Find where the given text appears and provide that cell's center as (X, Y) coordinate. 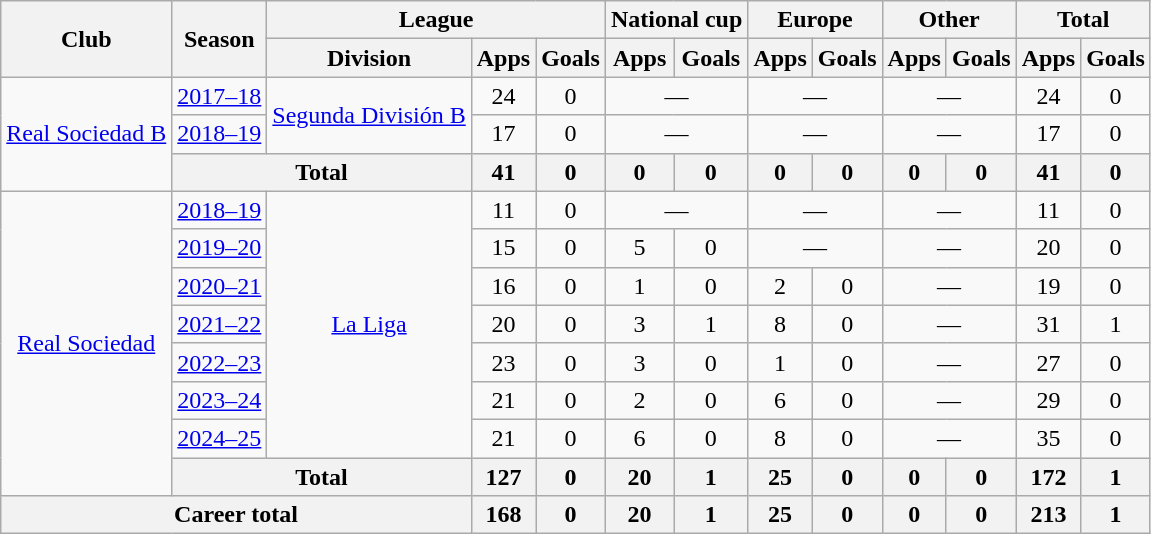
2022–23 (220, 362)
31 (1048, 324)
Division (369, 58)
213 (1048, 515)
2017–18 (220, 96)
2021–22 (220, 324)
15 (503, 248)
29 (1048, 400)
National cup (676, 20)
2019–20 (220, 248)
16 (503, 286)
2024–25 (220, 438)
35 (1048, 438)
Real Sociedad (86, 343)
19 (1048, 286)
Season (220, 39)
Other (949, 20)
127 (503, 477)
27 (1048, 362)
League (436, 20)
Real Sociedad B (86, 134)
172 (1048, 477)
2020–21 (220, 286)
2023–24 (220, 400)
Europe (815, 20)
La Liga (369, 324)
168 (503, 515)
Club (86, 39)
Career total (236, 515)
Segunda División B (369, 115)
5 (639, 248)
23 (503, 362)
